Capture the cell that displays the provided text and extract its (X, Y) central coordinate. 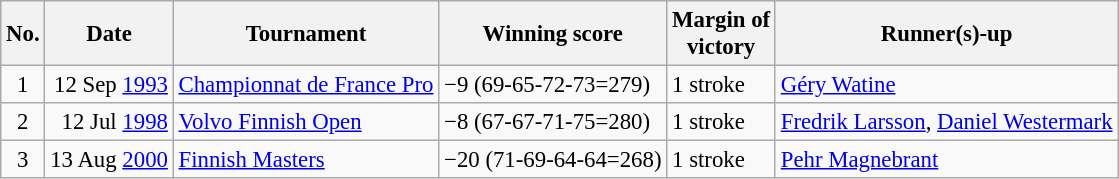
12 Sep 1993 (109, 85)
3 (23, 160)
Margin ofvictory (722, 34)
Winning score (553, 34)
No. (23, 34)
13 Aug 2000 (109, 160)
Fredrik Larsson, Daniel Westermark (946, 122)
Pehr Magnebrant (946, 160)
−20 (71-69-64-64=268) (553, 160)
2 (23, 122)
Volvo Finnish Open (306, 122)
−9 (69-65-72-73=279) (553, 85)
12 Jul 1998 (109, 122)
Runner(s)-up (946, 34)
Géry Watine (946, 85)
Date (109, 34)
Championnat de France Pro (306, 85)
Finnish Masters (306, 160)
Tournament (306, 34)
1 (23, 85)
−8 (67-67-71-75=280) (553, 122)
